Extract the (X, Y) coordinate from the center of the cell holding the provided text.  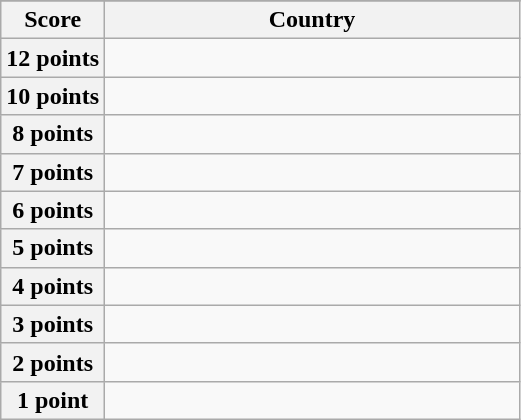
1 point (53, 400)
5 points (53, 248)
2 points (53, 362)
10 points (53, 96)
3 points (53, 324)
12 points (53, 58)
8 points (53, 134)
6 points (53, 210)
7 points (53, 172)
4 points (53, 286)
Score (53, 20)
Country (312, 20)
